Search for the cell housing the specified text and yield its (X, Y) center coordinate. 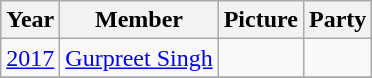
Gurpreet Singh (139, 58)
Member (139, 20)
Party (337, 20)
Picture (260, 20)
Year (30, 20)
2017 (30, 58)
